Provide the (x, y) coordinate of the cell's center where the given text is located.  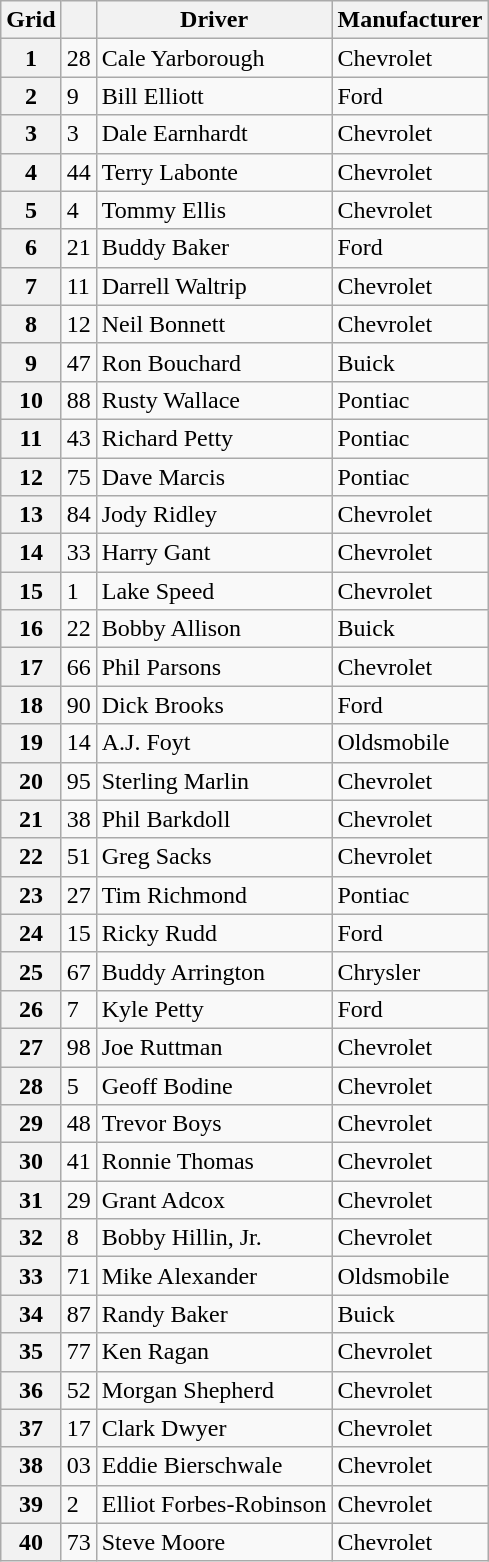
98 (78, 1047)
90 (78, 705)
Tim Richmond (214, 895)
Buddy Baker (214, 248)
Bill Elliott (214, 96)
75 (78, 477)
Greg Sacks (214, 857)
95 (78, 781)
35 (31, 1352)
71 (78, 1276)
13 (31, 515)
18 (31, 705)
16 (31, 629)
Bobby Hillin, Jr. (214, 1238)
10 (31, 400)
34 (31, 1314)
Phil Barkdoll (214, 819)
31 (31, 1200)
48 (78, 1124)
Richard Petty (214, 438)
73 (78, 1542)
Mike Alexander (214, 1276)
44 (78, 172)
Driver (214, 20)
Neil Bonnett (214, 324)
36 (31, 1390)
Chrysler (410, 971)
Dave Marcis (214, 477)
66 (78, 667)
Cale Yarborough (214, 58)
6 (31, 248)
Ronnie Thomas (214, 1162)
03 (78, 1466)
Rusty Wallace (214, 400)
77 (78, 1352)
Grid (31, 20)
37 (31, 1428)
Steve Moore (214, 1542)
Dick Brooks (214, 705)
40 (31, 1542)
Ricky Rudd (214, 933)
Eddie Bierschwale (214, 1466)
52 (78, 1390)
43 (78, 438)
24 (31, 933)
32 (31, 1238)
23 (31, 895)
30 (31, 1162)
Geoff Bodine (214, 1085)
Buddy Arrington (214, 971)
Jody Ridley (214, 515)
Sterling Marlin (214, 781)
Darrell Waltrip (214, 286)
Trevor Boys (214, 1124)
Phil Parsons (214, 667)
Terry Labonte (214, 172)
84 (78, 515)
Dale Earnhardt (214, 134)
25 (31, 971)
Bobby Allison (214, 629)
67 (78, 971)
87 (78, 1314)
20 (31, 781)
88 (78, 400)
Morgan Shepherd (214, 1390)
Joe Ruttman (214, 1047)
Kyle Petty (214, 1009)
26 (31, 1009)
Ron Bouchard (214, 362)
Randy Baker (214, 1314)
Clark Dwyer (214, 1428)
Manufacturer (410, 20)
51 (78, 857)
39 (31, 1504)
Grant Adcox (214, 1200)
41 (78, 1162)
47 (78, 362)
A.J. Foyt (214, 743)
19 (31, 743)
Harry Gant (214, 553)
Ken Ragan (214, 1352)
Lake Speed (214, 591)
Elliot Forbes-Robinson (214, 1504)
Tommy Ellis (214, 210)
